Locate the cell with the specified text and output its (x, y) center coordinate. 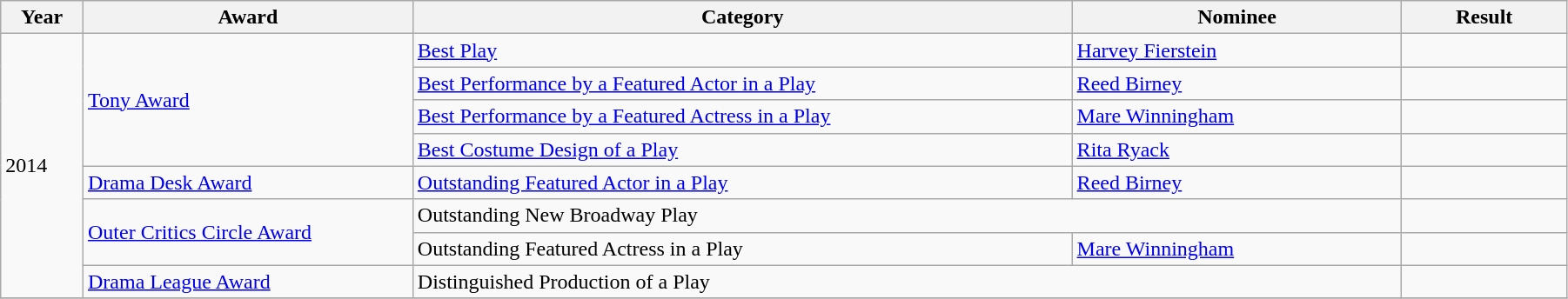
Rita Ryack (1237, 149)
Award (247, 17)
Result (1484, 17)
Outer Critics Circle Award (247, 232)
Outstanding Featured Actor in a Play (742, 183)
Outstanding Featured Actress in a Play (742, 249)
Best Performance by a Featured Actress in a Play (742, 116)
Nominee (1237, 17)
Category (742, 17)
Best Performance by a Featured Actor in a Play (742, 83)
Harvey Fierstein (1237, 50)
Year (42, 17)
2014 (42, 166)
Drama League Award (247, 282)
Outstanding New Broadway Play (907, 216)
Drama Desk Award (247, 183)
Tony Award (247, 100)
Best Costume Design of a Play (742, 149)
Distinguished Production of a Play (907, 282)
Best Play (742, 50)
